Find where the given text appears and provide that cell's center as [x, y] coordinate. 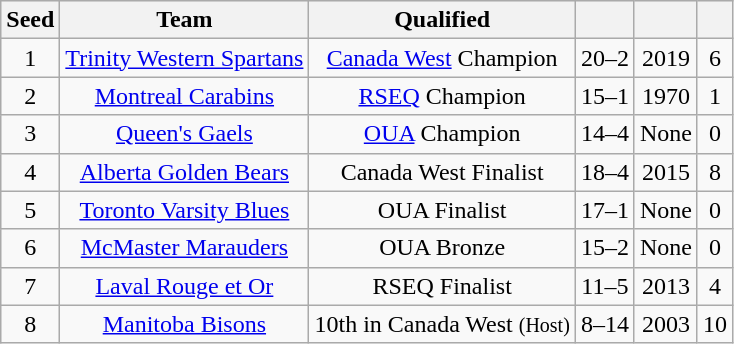
Manitoba Bisons [184, 324]
11–5 [604, 286]
14–4 [604, 134]
10 [714, 324]
Canada West Champion [442, 58]
17–1 [604, 210]
RSEQ Finalist [442, 286]
Seed [30, 20]
Team [184, 20]
Laval Rouge et Or [184, 286]
20–2 [604, 58]
2015 [666, 172]
Canada West Finalist [442, 172]
8–14 [604, 324]
18–4 [604, 172]
7 [30, 286]
10th in Canada West (Host) [442, 324]
5 [30, 210]
Qualified [442, 20]
2013 [666, 286]
Trinity Western Spartans [184, 58]
RSEQ Champion [442, 96]
3 [30, 134]
OUA Champion [442, 134]
McMaster Marauders [184, 248]
Queen's Gaels [184, 134]
2019 [666, 58]
OUA Finalist [442, 210]
1970 [666, 96]
2 [30, 96]
Montreal Carabins [184, 96]
15–1 [604, 96]
Toronto Varsity Blues [184, 210]
Alberta Golden Bears [184, 172]
2003 [666, 324]
15–2 [604, 248]
OUA Bronze [442, 248]
